Pinpoint the cell where the given text exists, returning its [X, Y] midpoint coordinate. 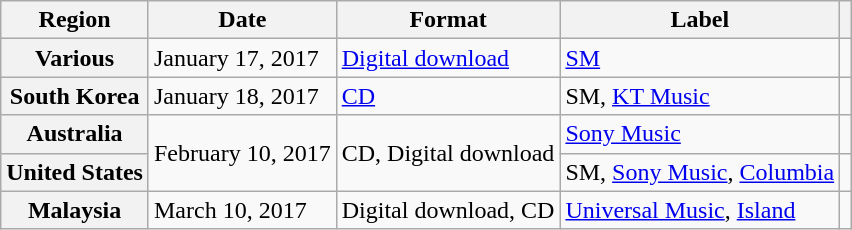
Region [75, 20]
Label [700, 20]
SM, Sony Music, Columbia [700, 172]
Malaysia [75, 210]
SM, KT Music [700, 96]
Format [448, 20]
Sony Music [700, 134]
Various [75, 58]
South Korea [75, 96]
Digital download [448, 58]
SM [700, 58]
February 10, 2017 [242, 153]
CD [448, 96]
United States [75, 172]
Australia [75, 134]
Universal Music, Island [700, 210]
January 17, 2017 [242, 58]
Digital download, CD [448, 210]
CD, Digital download [448, 153]
January 18, 2017 [242, 96]
Date [242, 20]
March 10, 2017 [242, 210]
